Provide the [X, Y] coordinate of the cell's center where the given text is located.  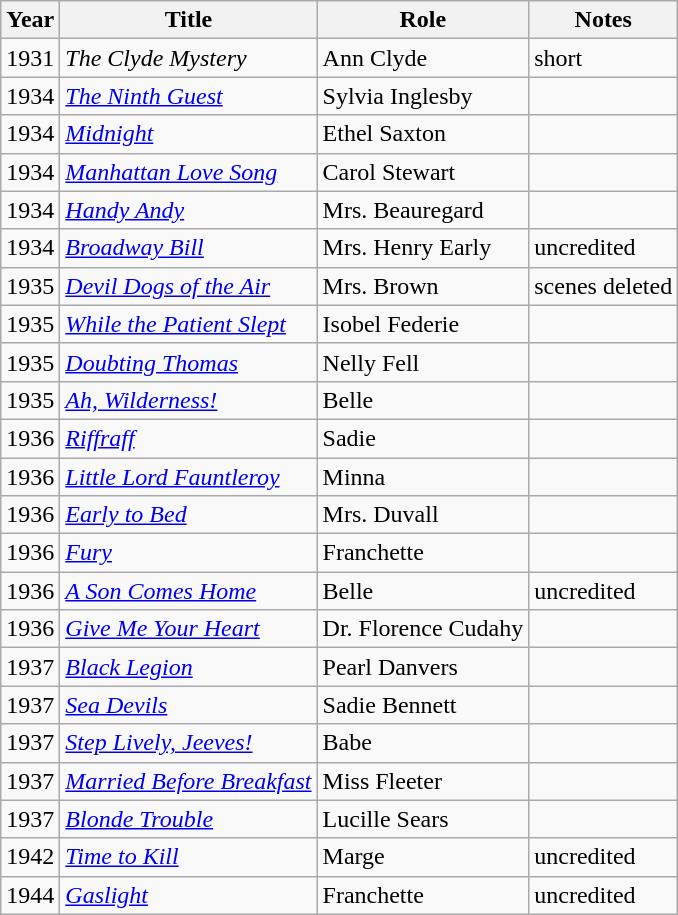
Isobel Federie [423, 324]
Gaslight [188, 895]
1944 [30, 895]
Fury [188, 553]
Manhattan Love Song [188, 172]
Riffraff [188, 438]
The Clyde Mystery [188, 58]
Dr. Florence Cudahy [423, 629]
Sylvia Inglesby [423, 96]
Ah, Wilderness! [188, 400]
Carol Stewart [423, 172]
Title [188, 20]
Midnight [188, 134]
Sea Devils [188, 705]
1931 [30, 58]
Marge [423, 857]
Babe [423, 743]
Minna [423, 477]
1942 [30, 857]
Pearl Danvers [423, 667]
Notes [604, 20]
While the Patient Slept [188, 324]
Step Lively, Jeeves! [188, 743]
The Ninth Guest [188, 96]
Mrs. Beauregard [423, 210]
Time to Kill [188, 857]
Early to Bed [188, 515]
Ethel Saxton [423, 134]
Blonde Trouble [188, 819]
Lucille Sears [423, 819]
Ann Clyde [423, 58]
Little Lord Fauntleroy [188, 477]
Black Legion [188, 667]
Mrs. Duvall [423, 515]
scenes deleted [604, 286]
Married Before Breakfast [188, 781]
A Son Comes Home [188, 591]
Broadway Bill [188, 248]
short [604, 58]
Handy Andy [188, 210]
Devil Dogs of the Air [188, 286]
Sadie [423, 438]
Give Me Your Heart [188, 629]
Year [30, 20]
Mrs. Henry Early [423, 248]
Doubting Thomas [188, 362]
Sadie Bennett [423, 705]
Miss Fleeter [423, 781]
Role [423, 20]
Mrs. Brown [423, 286]
Nelly Fell [423, 362]
